Return (X, Y) of the center of cell containing provided text 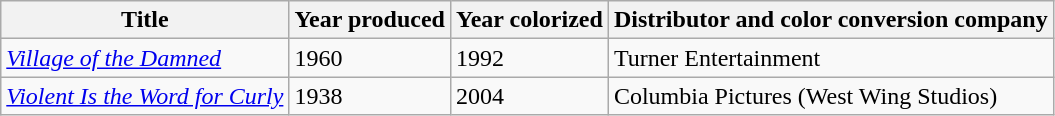
Title (145, 20)
Village of the Damned (145, 58)
1992 (529, 58)
1960 (370, 58)
Distributor and color conversion company (830, 20)
Columbia Pictures (West Wing Studios) (830, 96)
2004 (529, 96)
1938 (370, 96)
Year colorized (529, 20)
Turner Entertainment (830, 58)
Year produced (370, 20)
Violent Is the Word for Curly (145, 96)
